Find where the given text appears and provide that cell's center as [x, y] coordinate. 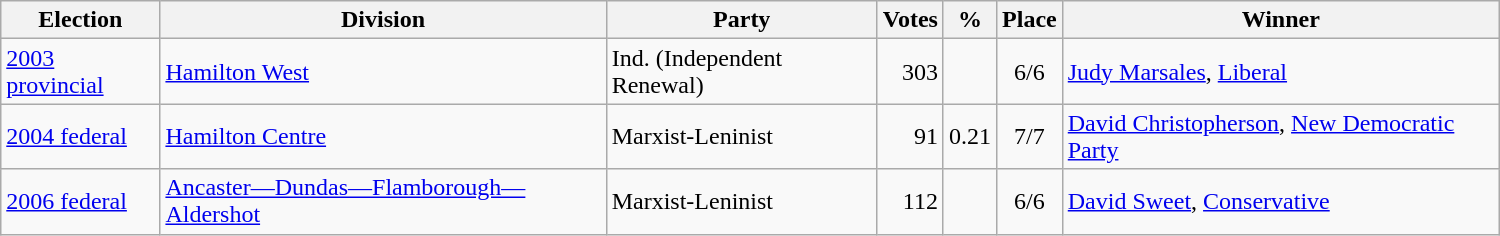
2006 federal [80, 202]
Ind. (Independent Renewal) [742, 72]
David Sweet, Conservative [1280, 202]
Ancaster—Dundas—Flamborough—Aldershot [383, 202]
2004 federal [80, 136]
2003 provincial [80, 72]
303 [910, 72]
% [970, 20]
Election [80, 20]
Hamilton Centre [383, 136]
Winner [1280, 20]
Hamilton West [383, 72]
Division [383, 20]
David Christopherson, New Democratic Party [1280, 136]
7/7 [1030, 136]
Judy Marsales, Liberal [1280, 72]
112 [910, 202]
Votes [910, 20]
Place [1030, 20]
0.21 [970, 136]
Party [742, 20]
91 [910, 136]
